Provide the (X, Y) coordinate of the cell's center where the given text is located.  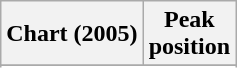
Chart (2005) (72, 34)
Peakposition (189, 34)
